For the text-containing cell, return its midpoint in (x, y) coordinate format. 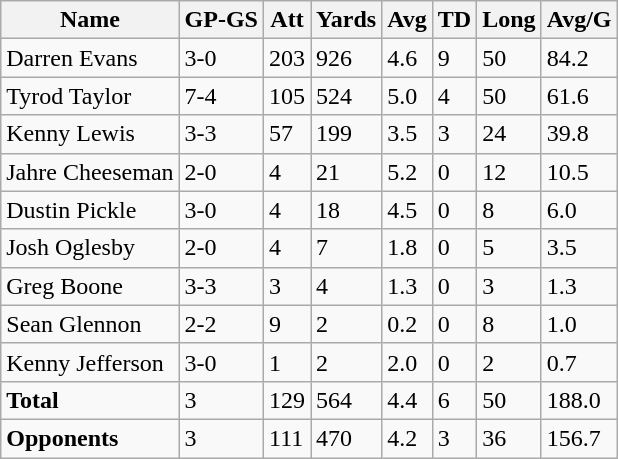
Opponents (90, 438)
84.2 (579, 58)
Long (509, 20)
129 (286, 400)
5.2 (408, 172)
Avg (408, 20)
926 (346, 58)
24 (509, 134)
61.6 (579, 96)
105 (286, 96)
199 (346, 134)
7 (346, 248)
111 (286, 438)
2-2 (221, 324)
Tyrod Taylor (90, 96)
21 (346, 172)
1.0 (579, 324)
Sean Glennon (90, 324)
4.5 (408, 210)
Name (90, 20)
7-4 (221, 96)
0.2 (408, 324)
0.7 (579, 362)
156.7 (579, 438)
6.0 (579, 210)
12 (509, 172)
57 (286, 134)
470 (346, 438)
4.4 (408, 400)
188.0 (579, 400)
524 (346, 96)
203 (286, 58)
5 (509, 248)
2.0 (408, 362)
Josh Oglesby (90, 248)
1.8 (408, 248)
Kenny Jefferson (90, 362)
5.0 (408, 96)
10.5 (579, 172)
Yards (346, 20)
1 (286, 362)
18 (346, 210)
4.6 (408, 58)
GP-GS (221, 20)
564 (346, 400)
Dustin Pickle (90, 210)
6 (454, 400)
Avg/G (579, 20)
Darren Evans (90, 58)
4.2 (408, 438)
TD (454, 20)
Att (286, 20)
Jahre Cheeseman (90, 172)
Greg Boone (90, 286)
39.8 (579, 134)
36 (509, 438)
Kenny Lewis (90, 134)
Total (90, 400)
